From the cell containing the given text, extract its center point as [x, y] coordinate. 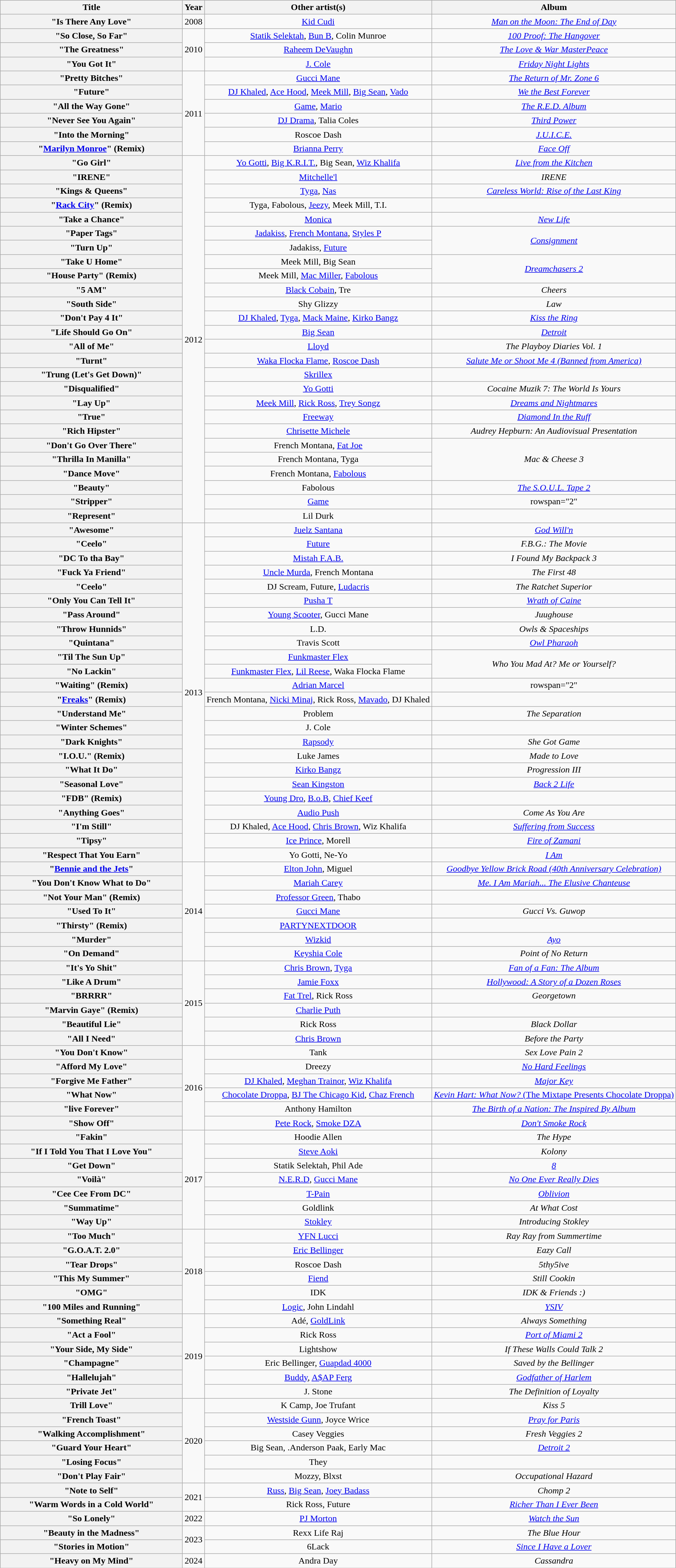
Mozzy, Blxst [318, 1476]
Man on the Moon: The End of Day [554, 22]
"OMG" [91, 1292]
We the Best Forever [554, 92]
"live Forever" [91, 1109]
2020 [194, 1441]
Wrath of Caine [554, 600]
"Walking Accomplishment" [91, 1434]
Jamie Foxx [318, 982]
Dreezy [318, 1066]
"G.O.A.T. 2.0" [91, 1250]
French Montana, Nicki Minaj, Rick Ross, Mavado, DJ Khaled [318, 699]
Pusha T [318, 600]
Eric Bellinger [318, 1250]
"BRRRR" [91, 996]
Mitchelle'l [318, 177]
2010 [194, 50]
Made to Love [554, 756]
"Future" [91, 92]
F.B.G.: The Movie [554, 544]
"What It Do" [91, 770]
Raheem DeVaughn [318, 50]
Friday Night Lights [554, 64]
"Losing Focus" [91, 1462]
Face Off [554, 148]
"Pass Around" [91, 614]
PJ Morton [318, 1518]
They [318, 1462]
2024 [194, 1561]
Black Dollar [554, 1024]
No Hard Feelings [554, 1066]
Big Sean, .Anderson Paak, Early Mac [318, 1448]
"Take a Chance" [91, 219]
5thy5ive [554, 1264]
"Like A Drum" [91, 982]
Cassandra [554, 1561]
IRENE [554, 177]
2022 [194, 1518]
"Don't Go Over There" [91, 445]
"You Don't Know" [91, 1052]
Rexx Life Raj [318, 1533]
Fire of Zamani [554, 840]
Meek Mill, Big Sean [318, 262]
Keyshia Cole [318, 954]
"Way Up" [91, 1222]
"House Party" (Remix) [91, 276]
"Used To It" [91, 911]
Eric Bellinger, Guapdad 4000 [318, 1363]
"Beauty" [91, 488]
Yo Gotti, Ne-Yo [318, 854]
Album [554, 7]
Year [194, 7]
YFN Lucci [318, 1236]
Adé, GoldLink [318, 1321]
T-Pain [318, 1194]
"Dance Move" [91, 473]
Always Something [554, 1321]
Dreamchasers 2 [554, 269]
Fabolous [318, 488]
Yo Gotti [318, 388]
"All the Way Gone" [91, 106]
"South Side" [91, 304]
Kid Cudi [318, 22]
"Thirsty" (Remix) [91, 925]
Sex Love Pain 2 [554, 1052]
"Guard Your Heart" [91, 1448]
"Marilyn Monroe" (Remix) [91, 148]
The Playboy Diaries Vol. 1 [554, 346]
The S.O.U.L. Tape 2 [554, 488]
Cocaine Muzik 7: The World Is Yours [554, 388]
If These Walls Could Talk 2 [554, 1349]
Occupational Hazard [554, 1476]
Dreams and Nightmares [554, 403]
Waka Flocka Flame, Roscoe Dash [318, 360]
"Freaks" (Remix) [91, 699]
"Tipsy" [91, 840]
2013 [194, 692]
"Champagne" [91, 1363]
"Take U Home" [91, 262]
Audrey Hepburn: An Audiovisual Presentation [554, 431]
"All I Need" [91, 1038]
Goldlink [318, 1208]
The Ratchet Superior [554, 586]
Buddy, A$AP Ferg [318, 1377]
"I.O.U." (Remix) [91, 756]
"I'm Still" [91, 826]
"On Demand" [91, 954]
"You Don't Know What to Do" [91, 883]
2014 [194, 911]
Lloyd [318, 346]
Audio Push [318, 812]
Cheers [554, 290]
"Afford My Love" [91, 1066]
Westside Gunn, Joyce Wrice [318, 1420]
"Til The Sun Up" [91, 657]
Ray Ray from Summertime [554, 1236]
Fiend [318, 1278]
Owls & Spaceships [554, 629]
Mariah Carey [318, 883]
Pete Rock, Smoke DZA [318, 1123]
Lightshow [318, 1349]
"Marvin Gaye" (Remix) [91, 1010]
"This My Summer" [91, 1278]
Eazy Call [554, 1250]
French Montana, Fabolous [318, 473]
Luke James [318, 756]
"Tear Drops" [91, 1264]
Georgetown [554, 996]
Funkmaster Flex, Lil Reese, Waka Flocka Flame [318, 671]
"Stories in Motion" [91, 1547]
"Only You Can Tell It" [91, 600]
K Camp, Joe Trufant [318, 1405]
6Lack [318, 1547]
"Summatime" [91, 1208]
"Turnt" [91, 360]
Lil Durk [318, 516]
2008 [194, 22]
Jadakiss, Future [318, 247]
Shy Glizzy [318, 304]
100 Proof: The Hangover [554, 36]
Rapsody [318, 742]
Game, Mario [318, 106]
J. Stone [318, 1391]
Juelz Santana [318, 530]
Statik Selektah, Phil Ade [318, 1165]
"Forgive Me Father" [91, 1081]
"If I Told You That I Love You" [91, 1151]
PARTYNEXTDOOR [318, 925]
"Kings & Queens" [91, 191]
"Life Should Go On" [91, 332]
At What Cost [554, 1208]
Charlie Puth [318, 1010]
"Into the Morning" [91, 134]
DJ Khaled, Ace Hood, Meek Mill, Big Sean, Vado [318, 92]
I Am [554, 854]
"What Now" [91, 1095]
Careless World: Rise of the Last King [554, 191]
"IRENE" [91, 177]
Future [318, 544]
Russ, Big Sean, Joey Badass [318, 1490]
"Not Your Man" (Remix) [91, 897]
Jadakiss, French Montana, Styles P [318, 233]
Kiss the Ring [554, 318]
"Don't Play Fair" [91, 1476]
"Winter Schemes" [91, 728]
"All of Me" [91, 346]
Black Cobain, Tre [318, 290]
Wizkid [318, 939]
"Respect That You Earn" [91, 854]
Gucci Vs. Guwop [554, 911]
"Pretty Bitches" [91, 78]
2011 [194, 113]
Port of Miami 2 [554, 1335]
Casey Veggies [318, 1434]
"Understand Me" [91, 714]
Goodbye Yellow Brick Road (40th Anniversary Celebration) [554, 869]
"Note to Self" [91, 1490]
Chris Brown [318, 1038]
Fat Trel, Rick Ross [318, 996]
Meek Mill, Mac Miller, Fabolous [318, 276]
"Rich Hipster" [91, 431]
Before the Party [554, 1038]
"Trung (Let's Get Down)" [91, 374]
Problem [318, 714]
Consignment [554, 240]
"Disqualified" [91, 388]
Travis Scott [318, 643]
Big Sean [318, 332]
"Fakin" [91, 1137]
"Turn Up" [91, 247]
Trill Love" [91, 1405]
Yo Gotti, Big K.R.I.T., Big Sean, Wiz Khalifa [318, 163]
Mistah F.A.B. [318, 558]
The Separation [554, 714]
Still Cookin [554, 1278]
Uncle Murda, French Montana [318, 572]
Monica [318, 219]
DJ Khaled, Ace Hood, Chris Brown, Wiz Khalifa [318, 826]
"Never See You Again" [91, 120]
Don't Smoke Rock [554, 1123]
"Represent" [91, 516]
"Thrilla In Manilla" [91, 459]
"Show Off" [91, 1123]
Kevin Hart: What Now? (The Mixtape Presents Chocolate Droppa) [554, 1095]
Sean Kingston [318, 784]
Chrisette Michele [318, 431]
Richer Than I Ever Been [554, 1504]
"You Got It" [91, 64]
Tyga, Fabolous, Jeezy, Meek Mill, T.I. [318, 205]
Fresh Veggies 2 [554, 1434]
Chomp 2 [554, 1490]
"Fuck Ya Friend" [91, 572]
"Hallelujah" [91, 1377]
"Beauty in the Madness" [91, 1533]
Third Power [554, 120]
"So Lonely" [91, 1518]
Kolony [554, 1151]
"So Close, So Far" [91, 36]
God Will'n [554, 530]
Point of No Return [554, 954]
Chocolate Droppa, BJ The Chicago Kid, Chaz French [318, 1095]
"Rack City" (Remix) [91, 205]
2016 [194, 1088]
IDK & Friends :) [554, 1292]
Kirko Bangz [318, 770]
Elton John, Miguel [318, 869]
"Throw Hunnids" [91, 629]
Juughouse [554, 614]
Tyga, Nas [318, 191]
"Paper Tags" [91, 233]
Detroit 2 [554, 1448]
Me. I Am Mariah... The Elusive Chanteuse [554, 883]
Fan of a Fan: The Album [554, 968]
She Got Game [554, 742]
"Awesome" [91, 530]
Who You Mad At? Me or Yourself? [554, 664]
The Hype [554, 1137]
"100 Miles and Running" [91, 1306]
Progression III [554, 770]
"Waiting" (Remix) [91, 685]
N.E.R.D, Gucci Mane [318, 1180]
The Blue Hour [554, 1533]
"Quintana" [91, 643]
Game [318, 502]
"Beautiful Lie" [91, 1024]
"FDB" (Remix) [91, 798]
Since I Have a Lover [554, 1547]
"Heavy on My Mind" [91, 1561]
"Go Girl" [91, 163]
DJ Khaled, Tyga, Mack Maine, Kirko Bangz [318, 318]
"DC To tha Bay" [91, 558]
The First 48 [554, 572]
"Bennie and the Jets" [91, 869]
Meek Mill, Rick Ross, Trey Songz [318, 403]
"Something Real" [91, 1321]
Young Scooter, Gucci Mane [318, 614]
"True" [91, 417]
Oblivion [554, 1194]
Saved by the Bellinger [554, 1363]
Pray for Paris [554, 1420]
Anthony Hamilton [318, 1109]
Hoodie Allen [318, 1137]
"French Toast" [91, 1420]
Other artist(s) [318, 7]
French Montana, Fat Joe [318, 445]
8 [554, 1165]
No One Ever Really Dies [554, 1180]
Young Dro, B.o.B, Chief Keef [318, 798]
"Is There Any Love" [91, 22]
"Private Jet" [91, 1391]
New Life [554, 219]
2019 [194, 1356]
"Lay Up" [91, 403]
Ice Prince, Morell [318, 840]
Back 2 Life [554, 784]
Godfather of Harlem [554, 1377]
Brianna Perry [318, 148]
YSIV [554, 1306]
Watch the Sun [554, 1518]
Suffering from Success [554, 826]
"Anything Goes" [91, 812]
"No Lackin" [91, 671]
"Stripper" [91, 502]
DJ Scream, Future, Ludacris [318, 586]
DJ Khaled, Meghan Trainor, Wiz Khalifa [318, 1081]
Law [554, 304]
2015 [194, 1003]
Andra Day [318, 1561]
Diamond In the Ruff [554, 417]
DJ Drama, Talia Coles [318, 120]
2018 [194, 1271]
Skrillex [318, 374]
L.D. [318, 629]
Freeway [318, 417]
Kiss 5 [554, 1405]
Tank [318, 1052]
Rick Ross, Future [318, 1504]
2023 [194, 1540]
Owl Pharaoh [554, 643]
2017 [194, 1180]
"Warm Words in a Cold World" [91, 1504]
Funkmaster Flex [318, 657]
The Definition of Loyalty [554, 1391]
Chris Brown, Tyga [318, 968]
Detroit [554, 332]
The Birth of a Nation: The Inspired By Album [554, 1109]
The R.E.D. Album [554, 106]
"Act a Fool" [91, 1335]
"It's Yo Shit" [91, 968]
2021 [194, 1497]
Mac & Cheese 3 [554, 459]
"5 AM" [91, 290]
"Your Side, My Side" [91, 1349]
The Return of Mr. Zone 6 [554, 78]
The Love & War MasterPeace [554, 50]
"Don't Pay 4 It" [91, 318]
"Too Much" [91, 1236]
IDK [318, 1292]
Come As You Are [554, 812]
Salute Me or Shoot Me 4 (Banned from America) [554, 360]
Logic, John Lindahl [318, 1306]
"Cee Cee From DC" [91, 1194]
Major Key [554, 1081]
Hollywood: A Story of a Dozen Roses [554, 982]
"Get Down" [91, 1165]
"Murder" [91, 939]
"Seasonal Love" [91, 784]
"Dark Knights" [91, 742]
2012 [194, 339]
Introducing Stokley [554, 1222]
Stokley [318, 1222]
"The Greatness" [91, 50]
"Voilà" [91, 1180]
Statik Selektah, Bun B, Colin Munroe [318, 36]
Title [91, 7]
French Montana, Tyga [318, 459]
Ayo [554, 939]
Adrian Marcel [318, 685]
Live from the Kitchen [554, 163]
I Found My Backpack 3 [554, 558]
Steve Aoki [318, 1151]
Professor Green, Thabo [318, 897]
J.U.I.C.E. [554, 134]
